Return the (X, Y) coordinate for the center point of the cell that contains the specified text.  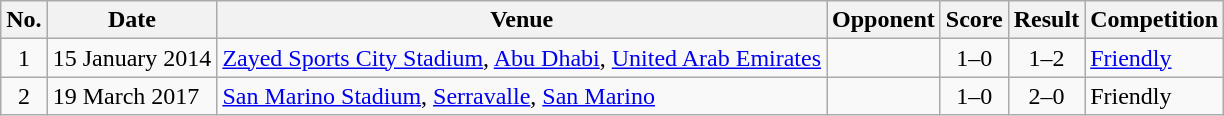
Score (974, 20)
2 (24, 96)
15 January 2014 (132, 58)
Venue (522, 20)
Date (132, 20)
Zayed Sports City Stadium, Abu Dhabi, United Arab Emirates (522, 58)
2–0 (1046, 96)
1 (24, 58)
Opponent (884, 20)
Competition (1154, 20)
19 March 2017 (132, 96)
No. (24, 20)
San Marino Stadium, Serravalle, San Marino (522, 96)
Result (1046, 20)
1–2 (1046, 58)
